Identify which cell holds the provided text, then report its (x, y) central coordinate. 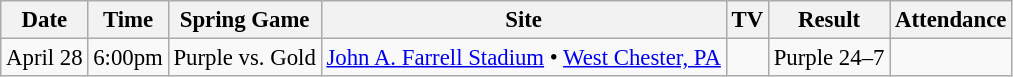
April 28 (44, 58)
Spring Game (244, 20)
Date (44, 20)
Result (828, 20)
TV (747, 20)
6:00pm (128, 58)
Attendance (951, 20)
Purple 24–7 (828, 58)
Time (128, 20)
Site (524, 20)
Purple vs. Gold (244, 58)
John A. Farrell Stadium • West Chester, PA (524, 58)
